Return the (x, y) coordinate for the center point of the cell that contains the specified text.  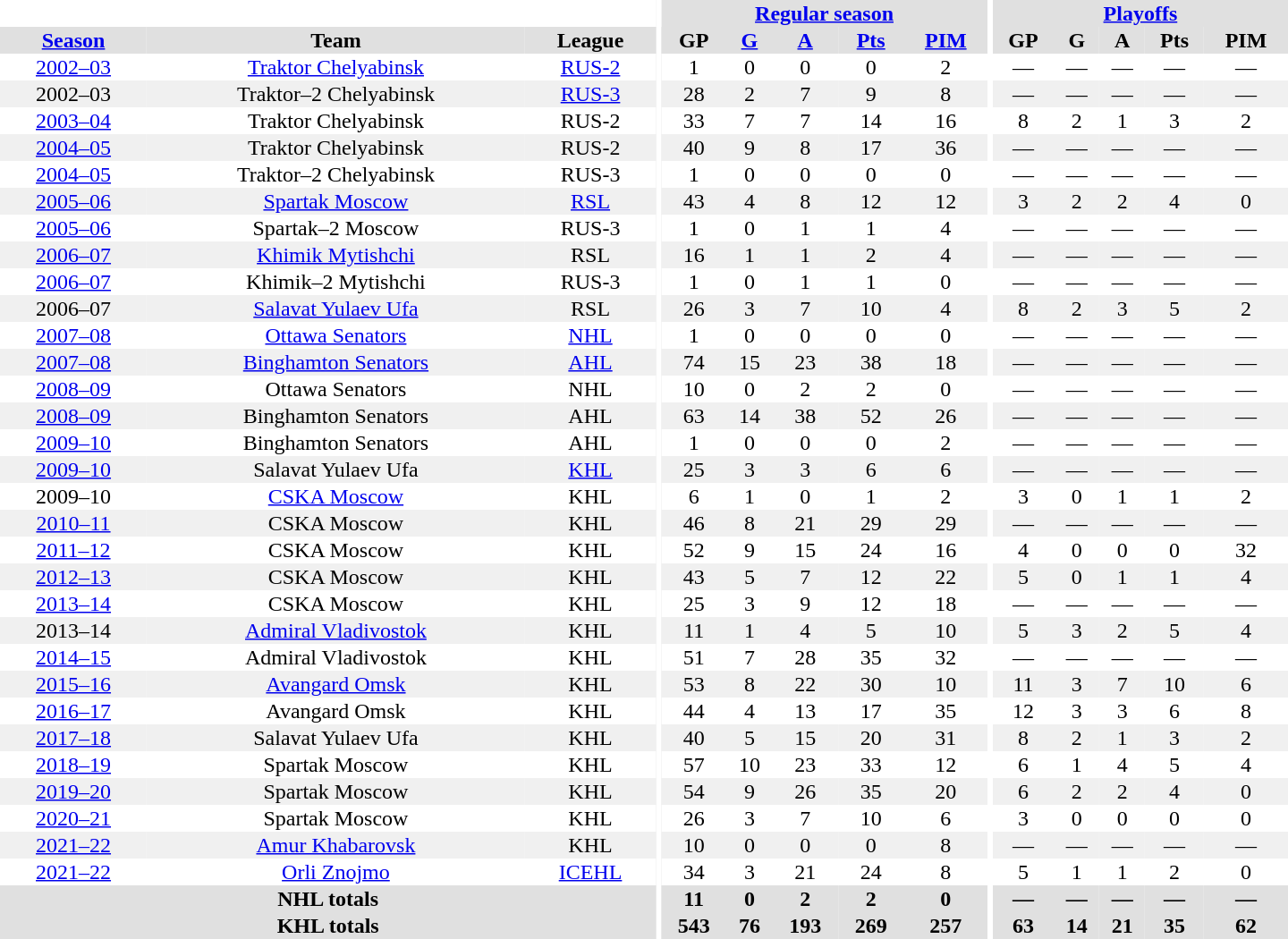
Season (73, 40)
74 (694, 362)
2010–11 (73, 523)
269 (871, 926)
543 (694, 926)
13 (805, 711)
2012–13 (73, 577)
62 (1246, 926)
Orli Znojmo (336, 872)
Spartak–2 Moscow (336, 228)
Khimik–2 Mytishchi (336, 282)
Khimik Mytishchi (336, 255)
2018–19 (73, 765)
2003–04 (73, 121)
54 (694, 791)
31 (945, 738)
44 (694, 711)
2015–16 (73, 684)
46 (694, 523)
193 (805, 926)
Amur Khabarovsk (336, 845)
League (590, 40)
34 (694, 872)
Team (336, 40)
2019–20 (73, 791)
2011–12 (73, 550)
2016–17 (73, 711)
53 (694, 684)
KHL totals (327, 926)
36 (945, 148)
NHL totals (327, 899)
51 (694, 657)
2017–18 (73, 738)
57 (694, 765)
2020–21 (73, 818)
2014–15 (73, 657)
76 (750, 926)
Playoffs (1140, 13)
30 (871, 684)
ICEHL (590, 872)
257 (945, 926)
Regular season (825, 13)
